For the text-containing cell, return its midpoint in [x, y] coordinate format. 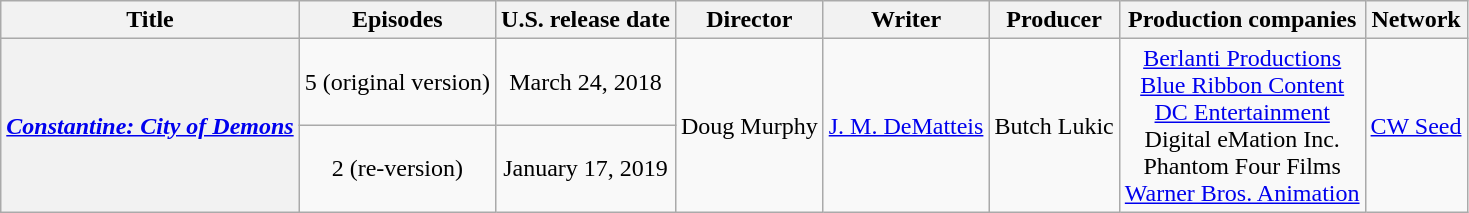
J. M. DeMatteis [906, 126]
Production companies [1242, 20]
Constantine: City of Demons [150, 126]
Writer [906, 20]
U.S. release date [586, 20]
Director [749, 20]
5 (original version) [397, 82]
Berlanti ProductionsBlue Ribbon ContentDC EntertainmentDigital eMation Inc.Phantom Four FilmsWarner Bros. Animation [1242, 126]
Title [150, 20]
Producer [1054, 20]
CW Seed [1416, 126]
January 17, 2019 [586, 168]
2 (re-version) [397, 168]
March 24, 2018 [586, 82]
Butch Lukic [1054, 126]
Network [1416, 20]
Episodes [397, 20]
Doug Murphy [749, 126]
